Detect which cell encompasses the target text, then output its (x, y) center coordinate. 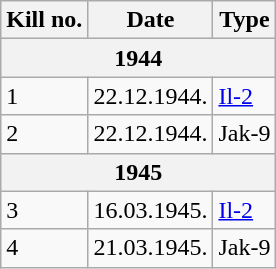
Type (244, 20)
1945 (138, 172)
3 (44, 210)
Date (150, 20)
4 (44, 248)
2 (44, 134)
21.03.1945. (150, 248)
Kill no. (44, 20)
1 (44, 96)
16.03.1945. (150, 210)
1944 (138, 58)
